Return [X, Y] of the center of cell containing provided text 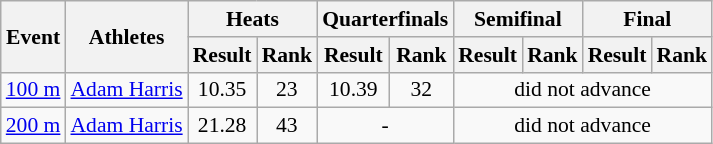
Event [34, 36]
43 [288, 126]
Semifinal [518, 19]
Athletes [126, 36]
- [385, 126]
32 [422, 90]
23 [288, 90]
Quarterfinals [385, 19]
200 m [34, 126]
Final [648, 19]
21.28 [222, 126]
10.39 [353, 90]
10.35 [222, 90]
100 m [34, 90]
Heats [252, 19]
